Determine the (X, Y) coordinate at the center of the cell enclosing the given text.  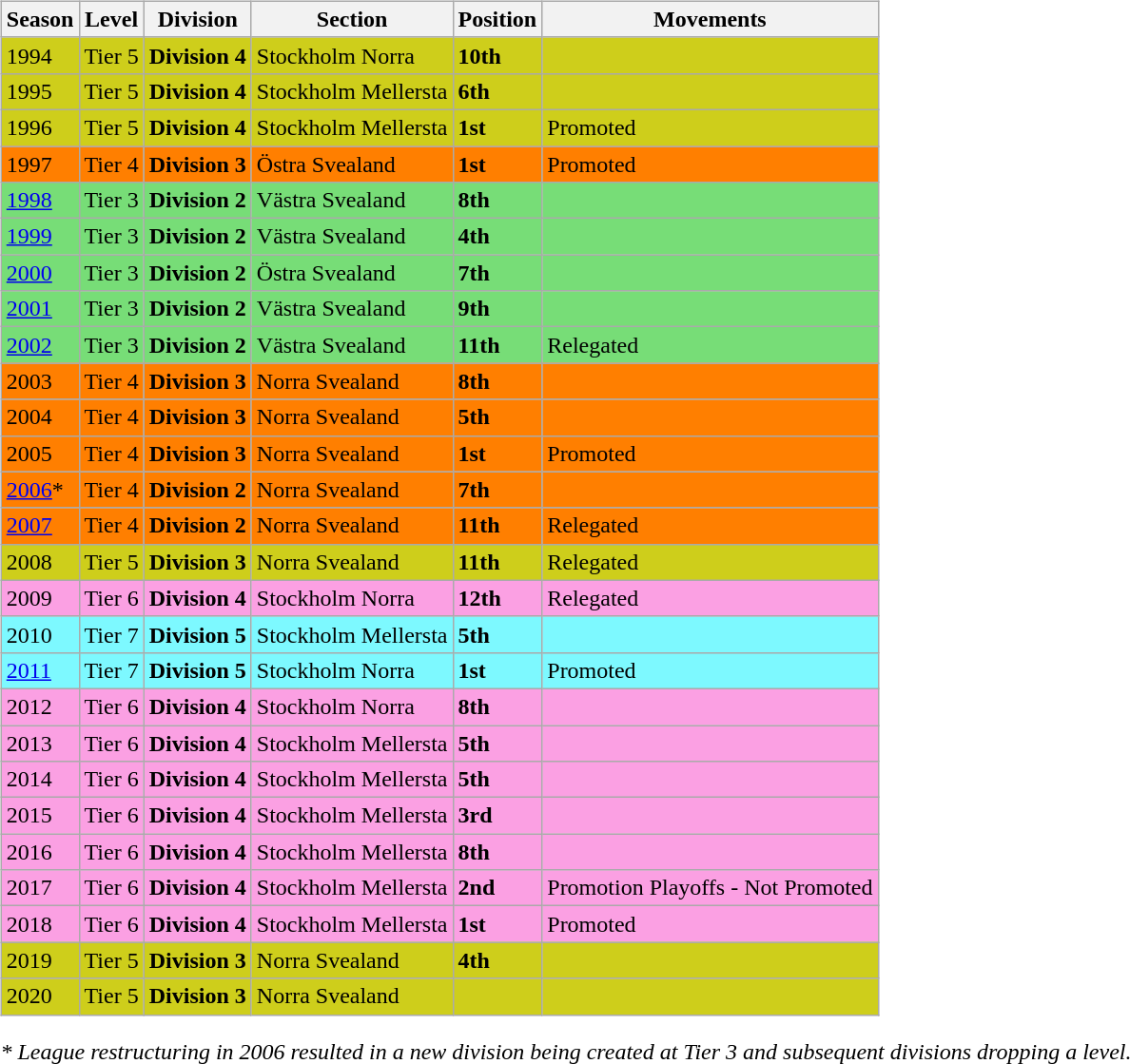
2004 (40, 417)
2014 (40, 780)
12th (497, 598)
2nd (497, 888)
2017 (40, 888)
1999 (40, 237)
6th (497, 91)
2009 (40, 598)
2015 (40, 816)
Promotion Playoffs - Not Promoted (710, 888)
10th (497, 55)
Season (40, 19)
2007 (40, 526)
2005 (40, 454)
3rd (497, 816)
2003 (40, 381)
2002 (40, 345)
1996 (40, 127)
1994 (40, 55)
2018 (40, 924)
Level (111, 19)
2011 (40, 670)
2016 (40, 852)
2010 (40, 634)
2019 (40, 960)
2012 (40, 706)
2001 (40, 309)
9th (497, 309)
Division (198, 19)
1995 (40, 91)
2008 (40, 562)
2000 (40, 273)
2006* (40, 490)
Position (497, 19)
Section (352, 19)
Movements (710, 19)
2013 (40, 743)
1998 (40, 201)
1997 (40, 164)
2020 (40, 996)
